Identify which cell holds the provided text, then report its [X, Y] central coordinate. 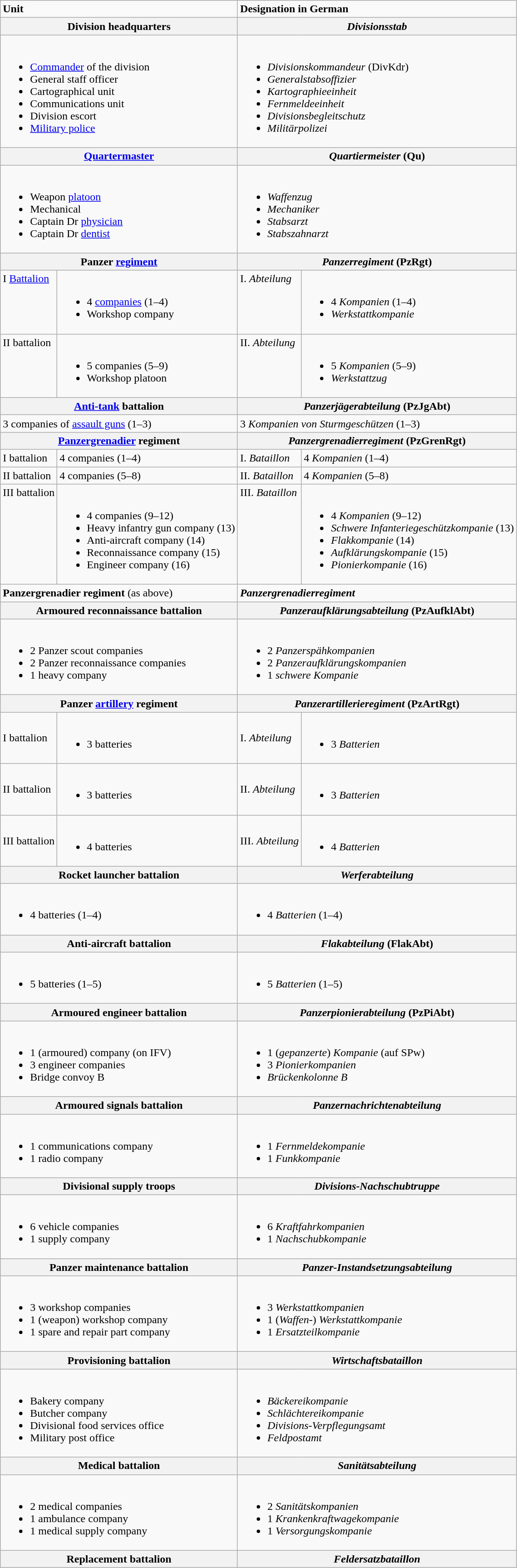
2 medical companies1 ambulance company1 medical supply company [119, 1513]
BäckereikompanieSchlächtereikompanieDivisions-VerpflegungsamtFeldpostamt [377, 1413]
Panzerpionierabteilung (PzPiAbt) [377, 1012]
Bakery companyButcher companyDivisional food services officeMilitary post office [119, 1413]
Wirtschaftsbataillon [377, 1360]
Armoured reconnaissance battalion [119, 610]
Unit [119, 9]
Panzer maintenance battalion [119, 1267]
5 Kompanien (5–9)Werkstattzug [409, 366]
4 companies (1–4)Workshop company [148, 302]
Divisionskommandeur (DivKdr)GeneralstabsoffizierKartographieeinheitFernmeldeeinheitDivisionsbegleitschutzMilitärpolizei [377, 91]
3 Werkstattkompanien1 (Waffen-) Werkstattkompanie1 Ersatzteilkompanie [377, 1314]
Sanitätsabteilung [377, 1466]
4 Kompanien (5–8) [409, 476]
2 Sanitätskompanien1 Krankenkraftwagekompanie1 Versorgungskompanie [377, 1513]
Werferabteilung [377, 875]
4 Batterien (1–4) [377, 909]
4 companies (1–4) [148, 458]
Divisionsstab [377, 26]
Division headquarters [119, 26]
Medical battalion [119, 1466]
Armoured signals battalion [119, 1105]
4 batteries [148, 840]
Panzerartillerieregiment (PzArtRgt) [377, 704]
4 companies (5–8) [148, 476]
Panzer regiment [119, 262]
Quartermaster [119, 156]
Panzergrenadierregiment [377, 593]
1 Fernmeldekompanie1 Funkkompanie [377, 1146]
3 Kompanien von Sturmgeschützen (1–3) [377, 423]
Anti-tank battalion [119, 406]
Divisions-Nachschubtruppe [377, 1186]
4 Kompanien (1–4)Werkstattkompanie [409, 302]
4 Batterien [409, 840]
4 Kompanien (9–12)Schwere Infanteriegeschützkompanie (13)Flakkompanie (14)Aufklärungskompanie (15)Pionierkompanie (16) [409, 534]
2 Panzerspähkompanien2 Panzeraufklärungskompanien1 schwere Kompanie [377, 657]
5 companies (5–9)Workshop platoon [148, 366]
Divisional supply troops [119, 1186]
Commander of the divisionGeneral staff officerCartographical unitCommunications unitDivision escortMilitary police [119, 91]
Panzerregiment (PzRgt) [377, 262]
1 communications company1 radio company [119, 1146]
WaffenzugMechanikerStabsarztStabszahnarzt [377, 209]
5 Batterien (1–5) [377, 978]
4 companies (9–12)Heavy infantry gun company (13)Anti-aircraft company (14)Reconnaissance company (15)Engineer company (16) [148, 534]
Rocket launcher battalion [119, 875]
Panzer-Instandsetzungsabteilung [377, 1267]
6 Kraftfahrkompanien1 Nachschubkompanie [377, 1227]
4 Kompanien (1–4) [409, 458]
III. Abteilung [269, 840]
Weapon platoonMechanicalCaptain Dr physicianCaptain Dr dentist [119, 209]
6 vehicle companies1 supply company [119, 1227]
Flakabteilung (FlakAbt) [377, 943]
Armoured engineer battalion [119, 1012]
Panzeraufklärungsabteilung (PzAufklAbt) [377, 610]
Quartiermeister (Qu) [377, 156]
II. Bataillon [269, 476]
Panzerjägerabteilung (PzJgAbt) [377, 406]
I. Bataillon [269, 458]
2 Panzer scout companies2 Panzer reconnaissance companies1 heavy company [119, 657]
3 workshop companies1 (weapon) workshop company1 spare and repair part company [119, 1314]
Panzergrenadier regiment (as above) [119, 593]
3 companies of assault guns (1–3) [119, 423]
Replacement battalion [119, 1559]
1 (gepanzerte) Kompanie (auf SPw)3 PionierkompanienBrückenkolonne B [377, 1058]
4 batteries (1–4) [119, 909]
III. Bataillon [269, 534]
Feldersatzbataillon [377, 1559]
Panzergrenadierregiment (PzGrenRgt) [377, 441]
Anti-aircraft battalion [119, 943]
Provisioning battalion [119, 1360]
Panzernachrichtenabteilung [377, 1105]
Designation in German [377, 9]
Panzergrenadier regiment [119, 441]
Panzer artillery regiment [119, 704]
I Battalion [29, 302]
1 (armoured) company (on IFV)3 engineer companiesBridge convoy B [119, 1058]
5 batteries (1–5) [119, 978]
